Return [x, y] of the center of cell containing provided text 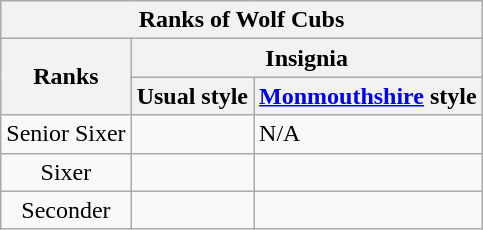
Senior Sixer [66, 134]
Sixer [66, 172]
Seconder [66, 210]
Ranks [66, 77]
Usual style [192, 96]
Insignia [306, 58]
Monmouthshire style [368, 96]
N/A [368, 134]
Ranks of Wolf Cubs [242, 20]
